Locate the cell with the specified text and output its (x, y) center coordinate. 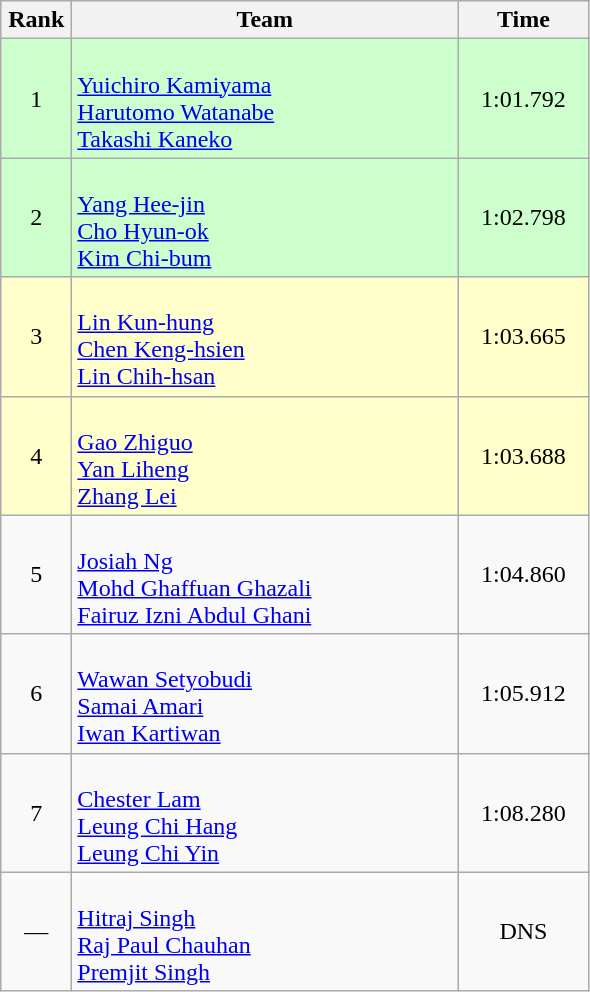
Josiah NgMohd Ghaffuan GhazaliFairuz Izni Abdul Ghani (265, 574)
7 (36, 812)
— (36, 932)
6 (36, 694)
Time (524, 20)
5 (36, 574)
Yang Hee-jinCho Hyun-okKim Chi-bum (265, 218)
1:05.912 (524, 694)
Yuichiro KamiyamaHarutomo WatanabeTakashi Kaneko (265, 98)
1:03.688 (524, 456)
4 (36, 456)
1:01.792 (524, 98)
3 (36, 336)
1 (36, 98)
Chester LamLeung Chi HangLeung Chi Yin (265, 812)
Hitraj SinghRaj Paul ChauhanPremjit Singh (265, 932)
1:04.860 (524, 574)
1:02.798 (524, 218)
Team (265, 20)
Wawan SetyobudiSamai AmariIwan Kartiwan (265, 694)
DNS (524, 932)
2 (36, 218)
Lin Kun-hungChen Keng-hsienLin Chih-hsan (265, 336)
1:03.665 (524, 336)
1:08.280 (524, 812)
Rank (36, 20)
Gao ZhiguoYan LihengZhang Lei (265, 456)
